From the cell containing the given text, extract its center point as [X, Y] coordinate. 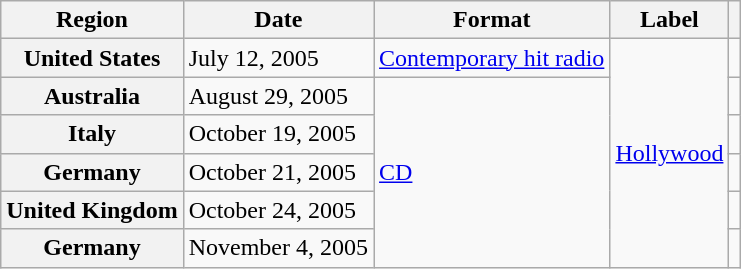
Region [92, 20]
October 24, 2005 [278, 210]
October 19, 2005 [278, 134]
Date [278, 20]
Label [670, 20]
CD [492, 172]
United Kingdom [92, 210]
Format [492, 20]
August 29, 2005 [278, 96]
July 12, 2005 [278, 58]
Contemporary hit radio [492, 58]
United States [92, 58]
Italy [92, 134]
Hollywood [670, 153]
Australia [92, 96]
November 4, 2005 [278, 248]
October 21, 2005 [278, 172]
